Return the (x, y) coordinate for the center point of the cell that contains the specified text.  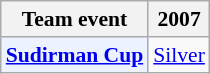
2007 (179, 19)
Sudirman Cup (75, 55)
Team event (75, 19)
Silver (179, 55)
